Extract the [x, y] coordinate from the center of the cell holding the provided text.  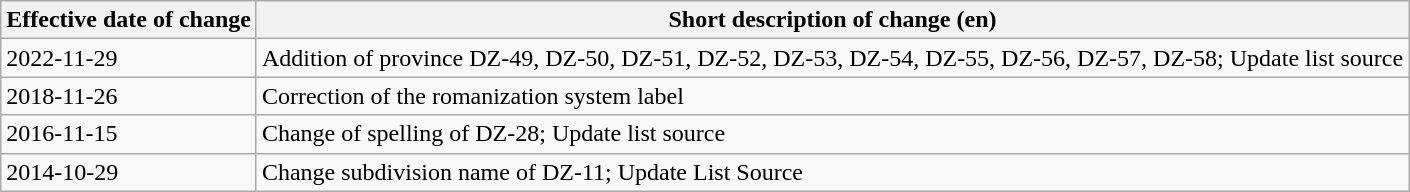
2014-10-29 [129, 172]
2022-11-29 [129, 58]
Effective date of change [129, 20]
Addition of province DZ-49, DZ-50, DZ-51, DZ-52, DZ-53, DZ-54, DZ-55, DZ-56, DZ-57, DZ-58; Update list source [832, 58]
2016-11-15 [129, 134]
Change of spelling of DZ-28; Update list source [832, 134]
Change subdivision name of DZ-11; Update List Source [832, 172]
Short description of change (en) [832, 20]
2018-11-26 [129, 96]
Correction of the romanization system label [832, 96]
